Provide the [x, y] coordinate of the cell's center where the given text is located.  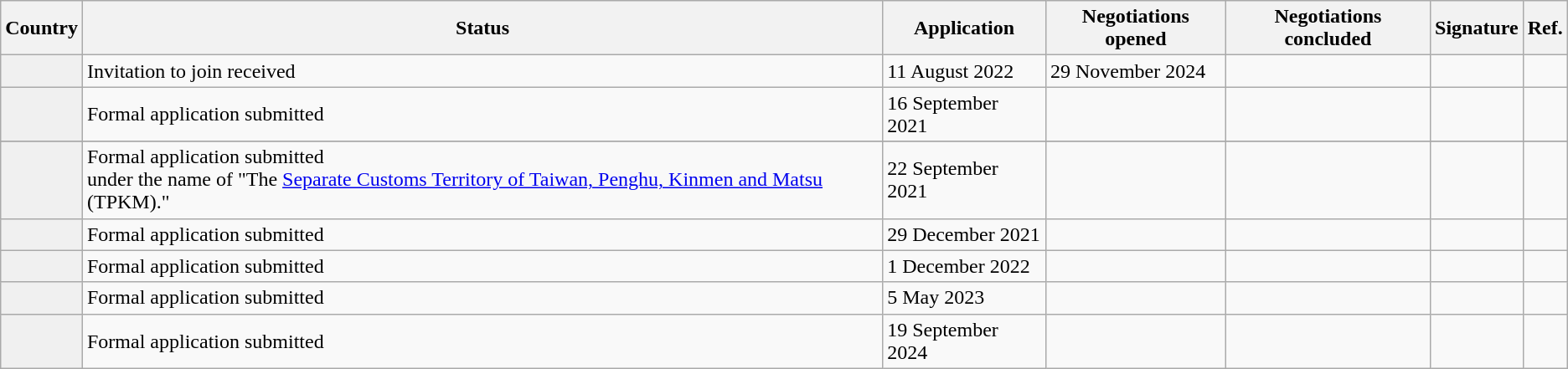
Invitation to join received [482, 71]
19 September 2024 [965, 341]
22 September 2021 [965, 180]
5 May 2023 [965, 298]
Formal application submitted under the name of "The Separate Customs Territory of Taiwan, Penghu, Kinmen and Matsu (TPKM)." [482, 180]
29 December 2021 [965, 234]
Negotiations opened [1136, 28]
29 November 2024 [1136, 71]
Application [965, 28]
Country [42, 28]
1 December 2022 [965, 266]
Status [482, 28]
Ref. [1545, 28]
11 August 2022 [965, 71]
16 September 2021 [965, 114]
Signature [1478, 28]
Negotiations concluded [1328, 28]
